For the text-containing cell, return its midpoint in [X, Y] coordinate format. 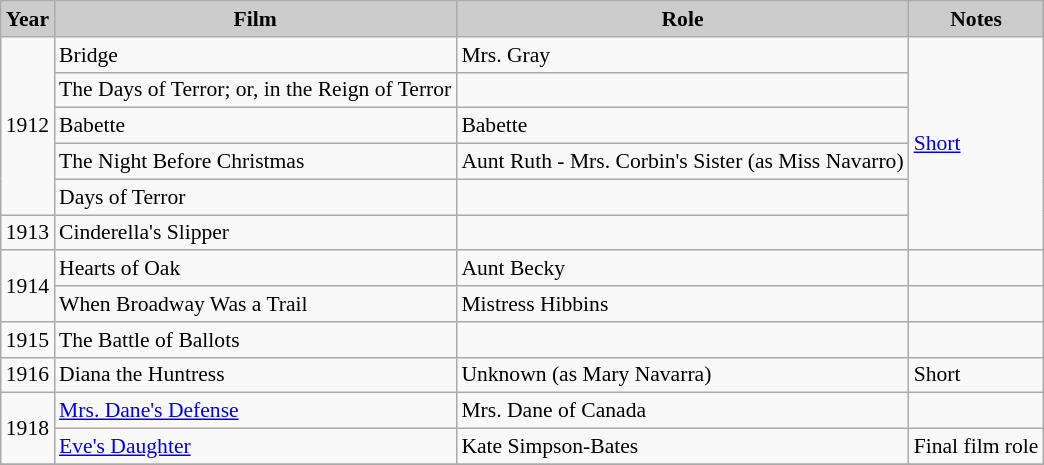
1916 [28, 375]
Bridge [255, 55]
Mrs. Dane's Defense [255, 411]
1918 [28, 428]
Notes [976, 19]
Aunt Becky [682, 269]
Mistress Hibbins [682, 304]
Eve's Daughter [255, 447]
Kate Simpson-Bates [682, 447]
The Battle of Ballots [255, 340]
Cinderella's Slipper [255, 233]
Final film role [976, 447]
Role [682, 19]
The Night Before Christmas [255, 162]
When Broadway Was a Trail [255, 304]
1913 [28, 233]
Aunt Ruth - Mrs. Corbin's Sister (as Miss Navarro) [682, 162]
Diana the Huntress [255, 375]
Film [255, 19]
Mrs. Gray [682, 55]
Mrs. Dane of Canada [682, 411]
1912 [28, 126]
Days of Terror [255, 197]
1915 [28, 340]
Hearts of Oak [255, 269]
The Days of Terror; or, in the Reign of Terror [255, 90]
Year [28, 19]
Unknown (as Mary Navarra) [682, 375]
1914 [28, 286]
